Extract the [X, Y] coordinate from the center of the cell holding the provided text.  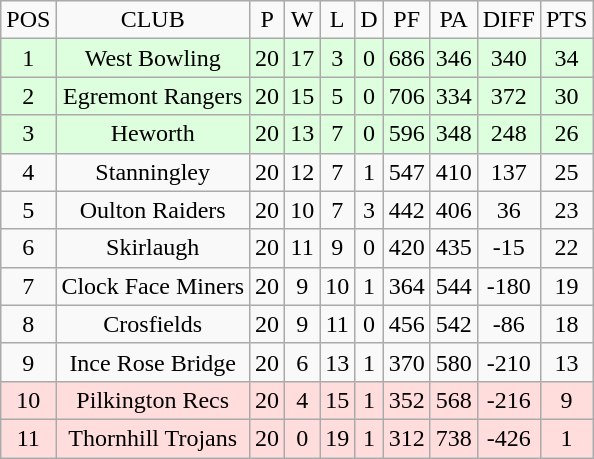
334 [454, 96]
D [369, 20]
370 [406, 362]
Skirlaugh [153, 248]
340 [508, 58]
Egremont Rangers [153, 96]
Thornhill Trojans [153, 438]
406 [454, 210]
17 [302, 58]
547 [406, 172]
-15 [508, 248]
580 [454, 362]
POS [28, 20]
30 [566, 96]
Pilkington Recs [153, 400]
435 [454, 248]
312 [406, 438]
-426 [508, 438]
542 [454, 324]
137 [508, 172]
Clock Face Miners [153, 286]
-180 [508, 286]
25 [566, 172]
8 [28, 324]
456 [406, 324]
-216 [508, 400]
248 [508, 134]
544 [454, 286]
410 [454, 172]
Heworth [153, 134]
442 [406, 210]
PTS [566, 20]
364 [406, 286]
22 [566, 248]
-210 [508, 362]
PA [454, 20]
34 [566, 58]
568 [454, 400]
CLUB [153, 20]
23 [566, 210]
346 [454, 58]
18 [566, 324]
706 [406, 96]
36 [508, 210]
738 [454, 438]
DIFF [508, 20]
12 [302, 172]
26 [566, 134]
Crosfields [153, 324]
PF [406, 20]
West Bowling [153, 58]
420 [406, 248]
348 [454, 134]
686 [406, 58]
-86 [508, 324]
352 [406, 400]
2 [28, 96]
Ince Rose Bridge [153, 362]
596 [406, 134]
Stanningley [153, 172]
372 [508, 96]
Oulton Raiders [153, 210]
P [268, 20]
W [302, 20]
L [338, 20]
